Search for the cell housing the specified text and yield its (X, Y) center coordinate. 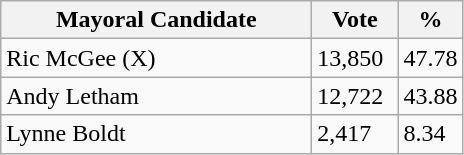
Lynne Boldt (156, 134)
Ric McGee (X) (156, 58)
43.88 (430, 96)
8.34 (430, 134)
Mayoral Candidate (156, 20)
13,850 (355, 58)
47.78 (430, 58)
12,722 (355, 96)
% (430, 20)
Andy Letham (156, 96)
2,417 (355, 134)
Vote (355, 20)
